Locate the cell with the specified text and output its (X, Y) center coordinate. 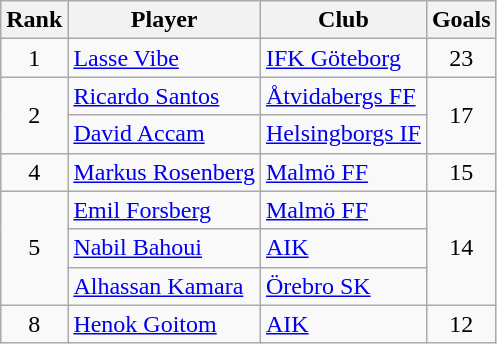
8 (34, 324)
14 (461, 248)
23 (461, 58)
Goals (461, 20)
5 (34, 248)
Ricardo Santos (164, 96)
Nabil Bahoui (164, 248)
IFK Göteborg (343, 58)
Emil Forsberg (164, 210)
Rank (34, 20)
Lasse Vibe (164, 58)
1 (34, 58)
Åtvidabergs FF (343, 96)
4 (34, 172)
Player (164, 20)
Henok Goitom (164, 324)
Alhassan Kamara (164, 286)
David Accam (164, 134)
12 (461, 324)
Örebro SK (343, 286)
Markus Rosenberg (164, 172)
2 (34, 115)
Club (343, 20)
Helsingborgs IF (343, 134)
15 (461, 172)
17 (461, 115)
